Return [x, y] of the center of cell containing provided text 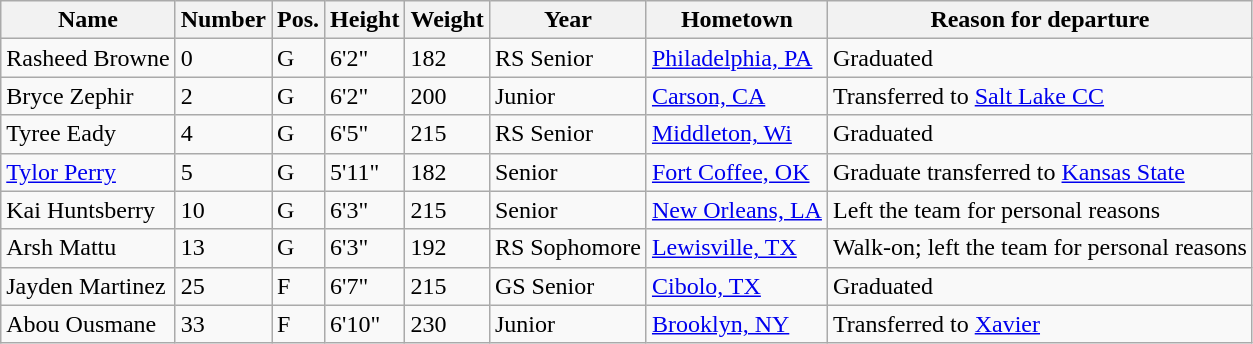
Rasheed Browne [88, 58]
6'7" [365, 286]
Kai Huntsberry [88, 210]
13 [223, 248]
Height [365, 20]
Reason for departure [1040, 20]
RS Sophomore [568, 248]
230 [447, 324]
Hometown [736, 20]
6'10" [365, 324]
Year [568, 20]
33 [223, 324]
Name [88, 20]
Graduate transferred to Kansas State [1040, 172]
Jayden Martinez [88, 286]
Abou Ousmane [88, 324]
Fort Coffee, OK [736, 172]
2 [223, 96]
200 [447, 96]
5'11" [365, 172]
Carson, CA [736, 96]
192 [447, 248]
Transferred to Xavier [1040, 324]
Lewisville, TX [736, 248]
Bryce Zephir [88, 96]
0 [223, 58]
10 [223, 210]
GS Senior [568, 286]
Cibolo, TX [736, 286]
Pos. [298, 20]
4 [223, 134]
Number [223, 20]
Walk-on; left the team for personal reasons [1040, 248]
Tyree Eady [88, 134]
Weight [447, 20]
Arsh Mattu [88, 248]
Tylor Perry [88, 172]
6'5" [365, 134]
Transferred to Salt Lake CC [1040, 96]
Brooklyn, NY [736, 324]
Philadelphia, PA [736, 58]
New Orleans, LA [736, 210]
25 [223, 286]
Left the team for personal reasons [1040, 210]
Middleton, Wi [736, 134]
5 [223, 172]
